For the text-containing cell, return its midpoint in (x, y) coordinate format. 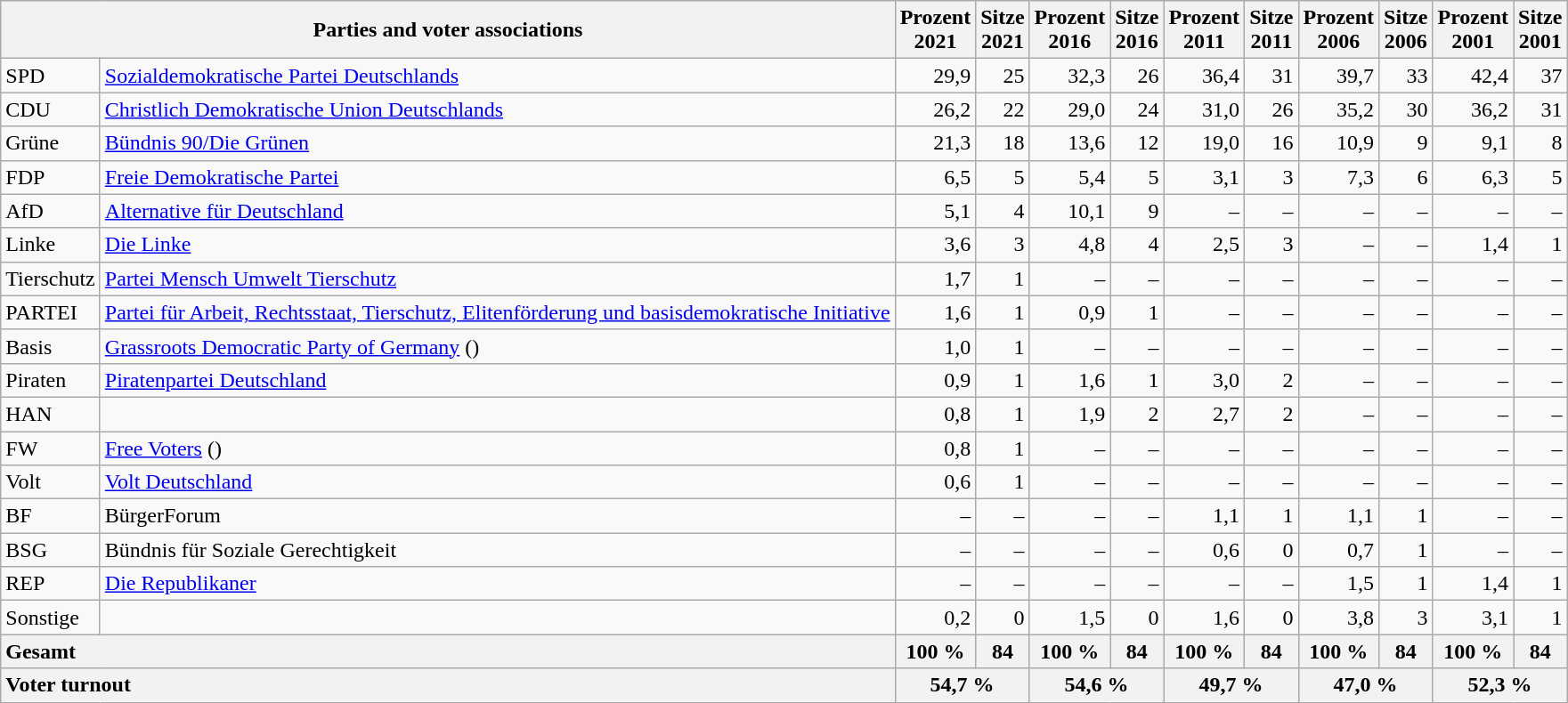
24 (1137, 109)
6,5 (935, 177)
BürgerForum (497, 516)
1,9 (1070, 414)
Prozent2001 (1473, 30)
26,2 (935, 109)
13,6 (1070, 143)
Prozent2016 (1070, 30)
FDP (51, 177)
Sonstige (51, 618)
10,1 (1070, 211)
Alternative für Deutschland (497, 211)
Tierschutz (51, 279)
Freie Demokratische Partei (497, 177)
REP (51, 584)
Sozialdemokratische Partei Deutschlands (497, 76)
30 (1406, 109)
Sitze2021 (1003, 30)
Gesamt (448, 651)
29,9 (935, 76)
10,9 (1339, 143)
29,0 (1070, 109)
21,3 (935, 143)
Sitze2006 (1406, 30)
Basis (51, 346)
37 (1540, 76)
Prozent2011 (1204, 30)
CDU (51, 109)
Grassroots Democratic Party of Germany () (497, 346)
18 (1003, 143)
52,3 % (1499, 685)
Parties and voter associations (448, 30)
32,3 (1070, 76)
1,0 (935, 346)
HAN (51, 414)
PARTEI (51, 312)
Sitze2016 (1137, 30)
Linke (51, 245)
7,3 (1339, 177)
Prozent2021 (935, 30)
3,6 (935, 245)
5,1 (935, 211)
Voter turnout (448, 685)
Prozent2006 (1339, 30)
25 (1003, 76)
39,7 (1339, 76)
5,4 (1070, 177)
Grüne (51, 143)
6 (1406, 177)
33 (1406, 76)
54,7 % (962, 685)
12 (1137, 143)
42,4 (1473, 76)
1,7 (935, 279)
3,8 (1339, 618)
Piraten (51, 380)
49,7 % (1231, 685)
2,7 (1204, 414)
6,3 (1473, 177)
0,2 (935, 618)
3,0 (1204, 380)
47,0 % (1366, 685)
Die Linke (497, 245)
Sitze2011 (1271, 30)
54,6 % (1097, 685)
Free Voters () (497, 448)
Bündnis 90/Die Grünen (497, 143)
Bündnis für Soziale Gerechtigkeit (497, 550)
8 (1540, 143)
Die Republikaner (497, 584)
2,5 (1204, 245)
BF (51, 516)
FW (51, 448)
Christlich Demokratische Union Deutschlands (497, 109)
36,4 (1204, 76)
16 (1271, 143)
SPD (51, 76)
0,7 (1339, 550)
Sitze2001 (1540, 30)
19,0 (1204, 143)
9,1 (1473, 143)
Piratenpartei Deutschland (497, 380)
BSG (51, 550)
35,2 (1339, 109)
AfD (51, 211)
Volt (51, 482)
Volt Deutschland (497, 482)
Partei Mensch Umwelt Tierschutz (497, 279)
36,2 (1473, 109)
4,8 (1070, 245)
22 (1003, 109)
Partei für Arbeit, Rechtsstaat, Tierschutz, Elitenförderung und basisdemokratische Initiative (497, 312)
31,0 (1204, 109)
